Detect which cell encompasses the target text, then output its (x, y) center coordinate. 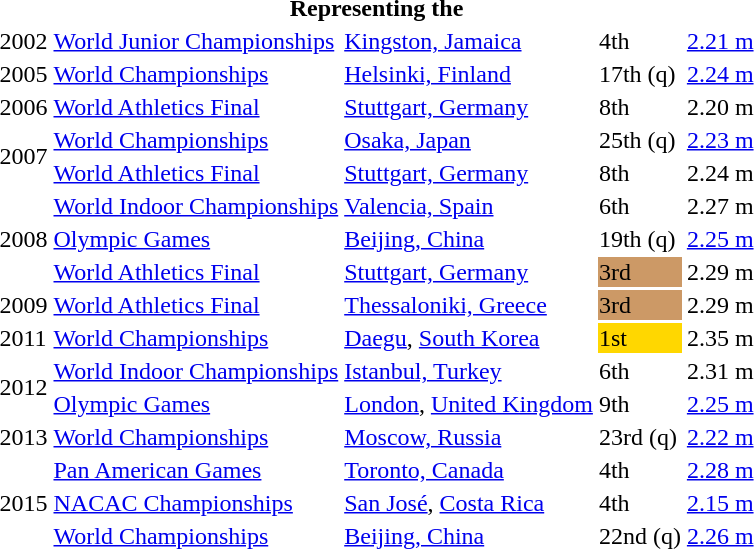
London, United Kingdom (469, 404)
23rd (q) (640, 437)
Daegu, South Korea (469, 338)
19th (q) (640, 239)
Moscow, Russia (469, 437)
NACAC Championships (196, 503)
Toronto, Canada (469, 470)
17th (q) (640, 74)
Beijing, China (469, 239)
Valencia, Spain (469, 206)
9th (640, 404)
Thessaloniki, Greece (469, 305)
1st (640, 338)
San José, Costa Rica (469, 503)
World Junior Championships (196, 41)
Pan American Games (196, 470)
Istanbul, Turkey (469, 371)
Helsinki, Finland (469, 74)
Osaka, Japan (469, 140)
Kingston, Jamaica (469, 41)
25th (q) (640, 140)
